Locate the cell with the specified text and output its (X, Y) center coordinate. 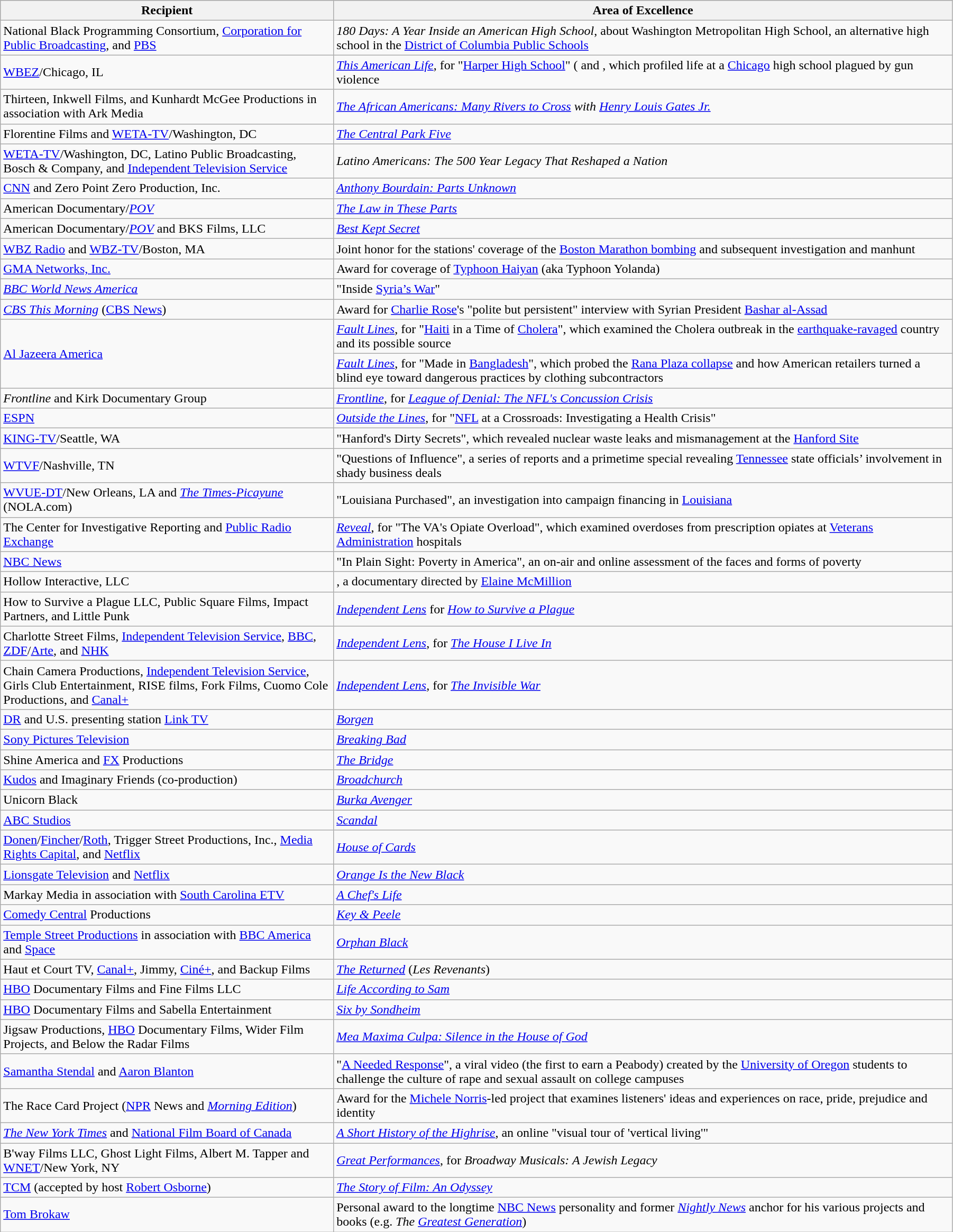
Sony Pictures Television (167, 739)
Frontline and Kirk Documentary Group (167, 398)
WVUE-DT/New Orleans, LA and The Times-Picayune (NOLA.com) (167, 500)
The Returned (Les Revenants) (643, 969)
The Central Park Five (643, 134)
The Law in These Parts (643, 208)
Tom Brokaw (167, 1215)
This American Life, for "Harper High School" ( and , which profiled life at a Chicago high school plagued by gun violence (643, 72)
Kudos and Imaginary Friends (co-production) (167, 780)
NBC News (167, 562)
The African Americans: Many Rivers to Cross with Henry Louis Gates Jr. (643, 107)
ESPN (167, 418)
Orange Is the New Black (643, 875)
Award for coverage of Typhoon Haiyan (aka Typhoon Yolanda) (643, 269)
GMA Networks, Inc. (167, 269)
Recipient (167, 11)
Jigsaw Productions, HBO Documentary Films, Wider Film Projects, and Below the Radar Films (167, 1036)
Frontline, for League of Denial: The NFL's Concussion Crisis (643, 398)
Scandal (643, 820)
Independent Lens, for The Invisible War (643, 685)
The Race Card Project (NPR News and Morning Edition) (167, 1105)
American Documentary/POV and BKS Films, LLC (167, 228)
"Questions of Influence", a series of reports and a primetime special revealing Tennessee state officials’ involvement in shady business deals (643, 465)
Great Performances, for Broadway Musicals: A Jewish Legacy (643, 1160)
Best Kept Secret (643, 228)
The Bridge (643, 760)
Award for Charlie Rose's "polite but persistent" interview with Syrian President Bashar al-Assad (643, 309)
Fault Lines, for "Haiti in a Time of Cholera", which examined the Cholera outbreak in the earthquake-ravaged country and its possible source (643, 336)
"Inside Syria’s War" (643, 289)
Anthony Bourdain: Parts Unknown (643, 188)
Reveal, for "The VA's Opiate Overload", which examined overdoses from prescription opiates at Veterans Administration hospitals (643, 534)
A Chef's Life (643, 895)
Samantha Stendal and Aaron Blanton (167, 1071)
Outside the Lines, for "NFL at a Crossroads: Investigating a Health Crisis" (643, 418)
Borgen (643, 719)
"Hanford's Dirty Secrets", which revealed nuclear waste leaks and mismanagement at the Hanford Site (643, 438)
HBO Documentary Films and Sabella Entertainment (167, 1009)
Chain Camera Productions, Independent Television Service, Girls Club Entertainment, RISE films, Fork Films, Cuomo Cole Productions, and Canal+ (167, 685)
DR and U.S. presenting station Link TV (167, 719)
, a documentary directed by Elaine McMillion (643, 582)
Area of Excellence (643, 11)
HBO Documentary Films and Fine Films LLC (167, 989)
WETA-TV/Washington, DC, Latino Public Broadcasting, Bosch & Company, and Independent Television Service (167, 161)
Joint honor for the stations' coverage of the Boston Marathon bombing and subsequent investigation and manhunt (643, 249)
Markay Media in association with South Carolina ETV (167, 895)
Haut et Court TV, Canal+, Jimmy, Ciné+, and Backup Films (167, 969)
Shine America and FX Productions (167, 760)
B'way Films LLC, Ghost Light Films, Albert M. Tapper and WNET/New York, NY (167, 1160)
Burka Avenger (643, 800)
Donen/Fincher/Roth, Trigger Street Productions, Inc., Media Rights Capital, and Netflix (167, 847)
BBC World News America (167, 289)
Key & Peele (643, 915)
WBZ Radio and WBZ-TV/Boston, MA (167, 249)
American Documentary/POV (167, 208)
Mea Maxima Culpa: Silence in the House of God (643, 1036)
WTVF/Nashville, TN (167, 465)
WBEZ/Chicago, IL (167, 72)
Orphan Black (643, 942)
How to Survive a Plague LLC, Public Square Films, Impact Partners, and Little Punk (167, 609)
Lionsgate Television and Netflix (167, 875)
CBS This Morning (CBS News) (167, 309)
Broadchurch (643, 780)
The Center for Investigative Reporting and Public Radio Exchange (167, 534)
Independent Lens for How to Survive a Plague (643, 609)
Breaking Bad (643, 739)
Al Jazeera America (167, 354)
Award for the Michele Norris-led project that examines listeners' ideas and experiences on race, pride, prejudice and identity (643, 1105)
KING-TV/Seattle, WA (167, 438)
TCM (accepted by host Robert Osborne) (167, 1188)
Unicorn Black (167, 800)
A Short History of the Highrise, an online "visual tour of 'vertical living'" (643, 1133)
Temple Street Productions in association with BBC America and Space (167, 942)
CNN and Zero Point Zero Production, Inc. (167, 188)
Charlotte Street Films, Independent Television Service, BBC, ZDF/Arte, and NHK (167, 643)
Independent Lens, for The House I Live In (643, 643)
Life According to Sam (643, 989)
Florentine Films and WETA-TV/Washington, DC (167, 134)
The Story of Film: An Odyssey (643, 1188)
Thirteen, Inkwell Films, and Kunhardt McGee Productions in association with Ark Media (167, 107)
Hollow Interactive, LLC (167, 582)
ABC Studios (167, 820)
"Louisiana Purchased", an investigation into campaign financing in Louisiana (643, 500)
House of Cards (643, 847)
Latino Americans: The 500 Year Legacy That Reshaped a Nation (643, 161)
Six by Sondheim (643, 1009)
Comedy Central Productions (167, 915)
"In Plain Sight: Poverty in America", an on-air and online assessment of the faces and forms of poverty (643, 562)
National Black Programming Consortium, Corporation for Public Broadcasting, and PBS (167, 38)
The New York Times and National Film Board of Canada (167, 1133)
Personal award to the longtime NBC News personality and former Nightly News anchor for his various projects and books (e.g. The Greatest Generation) (643, 1215)
